Identify which cell holds the provided text, then report its (x, y) central coordinate. 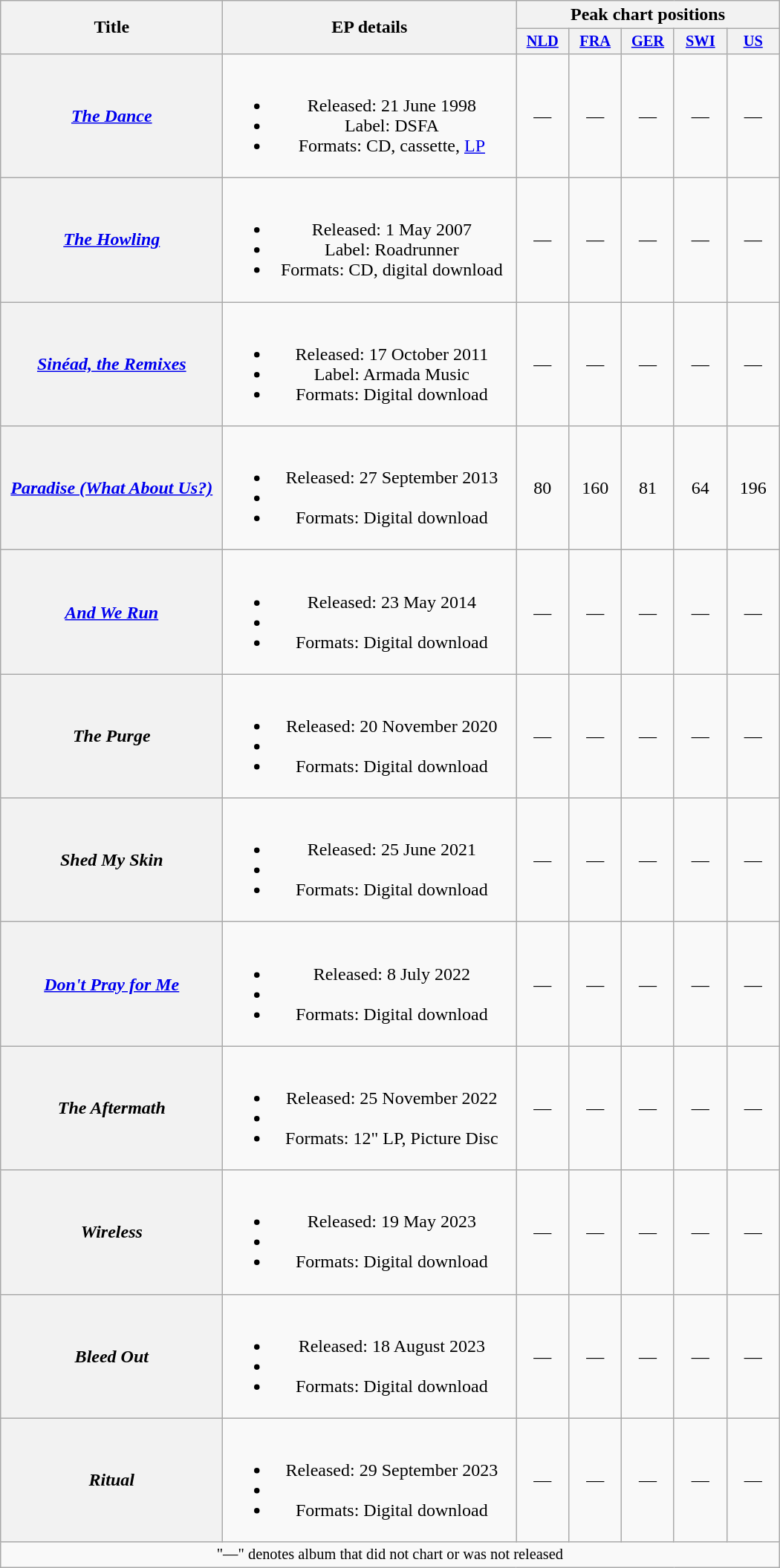
Peak chart positions (648, 15)
Released: 21 June 1998Label: DSFAFormats: CD, cassette, LP (370, 116)
And We Run (111, 612)
The Howling (111, 241)
Bleed Out (111, 1356)
"—" denotes album that did not chart or was not released (390, 1555)
Don't Pray for Me (111, 984)
Wireless (111, 1232)
Ritual (111, 1480)
Released: 23 May 2014Formats: Digital download (370, 612)
Released: 8 July 2022Formats: Digital download (370, 984)
NLD (542, 42)
Released: 27 September 2013Formats: Digital download (370, 489)
SWI (700, 42)
Released: 20 November 2020Formats: Digital download (370, 736)
Released: 19 May 2023Formats: Digital download (370, 1232)
The Aftermath (111, 1108)
Title (111, 27)
Released: 1 May 2007Label: RoadrunnerFormats: CD, digital download (370, 241)
Shed My Skin (111, 860)
81 (648, 489)
Sinéad, the Remixes (111, 364)
Paradise (What About Us?) (111, 489)
FRA (596, 42)
Released: 18 August 2023Formats: Digital download (370, 1356)
Released: 25 June 2021Formats: Digital download (370, 860)
160 (596, 489)
196 (753, 489)
Released: 25 November 2022Formats: 12" LP, Picture Disc (370, 1108)
EP details (370, 27)
The Dance (111, 116)
64 (700, 489)
Released: 17 October 2011Label: Armada MusicFormats: Digital download (370, 364)
GER (648, 42)
80 (542, 489)
US (753, 42)
Released: 29 September 2023Formats: Digital download (370, 1480)
The Purge (111, 736)
